Identify which cell holds the provided text, then report its [x, y] central coordinate. 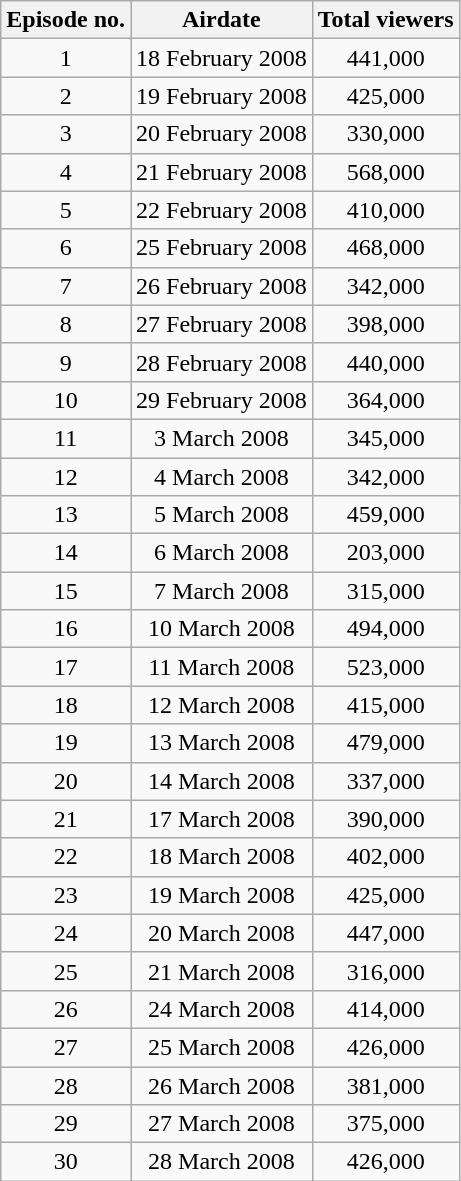
447,000 [386, 933]
25 [66, 971]
28 February 2008 [222, 362]
10 [66, 400]
28 [66, 1085]
29 February 2008 [222, 400]
18 February 2008 [222, 58]
345,000 [386, 438]
337,000 [386, 781]
315,000 [386, 591]
11 March 2008 [222, 667]
17 March 2008 [222, 819]
6 [66, 248]
441,000 [386, 58]
19 March 2008 [222, 895]
330,000 [386, 134]
26 February 2008 [222, 286]
402,000 [386, 857]
25 February 2008 [222, 248]
27 March 2008 [222, 1124]
12 [66, 477]
459,000 [386, 515]
30 [66, 1162]
22 [66, 857]
14 March 2008 [222, 781]
20 March 2008 [222, 933]
16 [66, 629]
4 [66, 172]
13 [66, 515]
390,000 [386, 819]
398,000 [386, 324]
3 March 2008 [222, 438]
13 March 2008 [222, 743]
15 [66, 591]
21 [66, 819]
22 February 2008 [222, 210]
381,000 [386, 1085]
29 [66, 1124]
12 March 2008 [222, 705]
375,000 [386, 1124]
468,000 [386, 248]
4 March 2008 [222, 477]
9 [66, 362]
21 March 2008 [222, 971]
19 February 2008 [222, 96]
6 March 2008 [222, 553]
14 [66, 553]
21 February 2008 [222, 172]
26 [66, 1009]
20 February 2008 [222, 134]
3 [66, 134]
203,000 [386, 553]
364,000 [386, 400]
2 [66, 96]
440,000 [386, 362]
17 [66, 667]
18 March 2008 [222, 857]
1 [66, 58]
414,000 [386, 1009]
Total viewers [386, 20]
20 [66, 781]
26 March 2008 [222, 1085]
316,000 [386, 971]
415,000 [386, 705]
24 March 2008 [222, 1009]
18 [66, 705]
Airdate [222, 20]
19 [66, 743]
10 March 2008 [222, 629]
5 [66, 210]
27 [66, 1047]
27 February 2008 [222, 324]
Episode no. [66, 20]
568,000 [386, 172]
494,000 [386, 629]
24 [66, 933]
7 [66, 286]
25 March 2008 [222, 1047]
7 March 2008 [222, 591]
23 [66, 895]
410,000 [386, 210]
523,000 [386, 667]
28 March 2008 [222, 1162]
479,000 [386, 743]
5 March 2008 [222, 515]
8 [66, 324]
11 [66, 438]
